Return the [x, y] coordinate for the center point of the cell that contains the specified text.  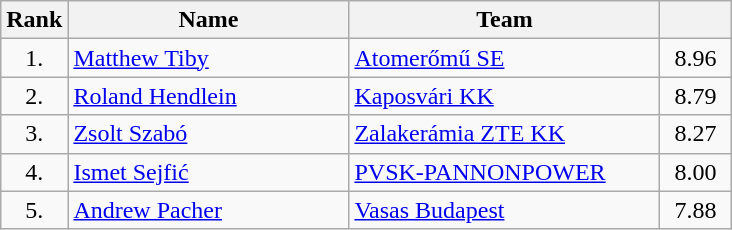
7.88 [696, 210]
2. [34, 96]
Matthew Tiby [208, 58]
Atomerőmű SE [504, 58]
Zsolt Szabó [208, 134]
Rank [34, 20]
PVSK-PANNONPOWER [504, 172]
Andrew Pacher [208, 210]
4. [34, 172]
Kaposvári KK [504, 96]
1. [34, 58]
8.96 [696, 58]
8.00 [696, 172]
8.79 [696, 96]
Ismet Sejfić [208, 172]
Name [208, 20]
8.27 [696, 134]
3. [34, 134]
Zalakerámia ZTE KK [504, 134]
Team [504, 20]
Vasas Budapest [504, 210]
Roland Hendlein [208, 96]
5. [34, 210]
